Output the [X, Y] coordinate of the center of the cell containing the given text.  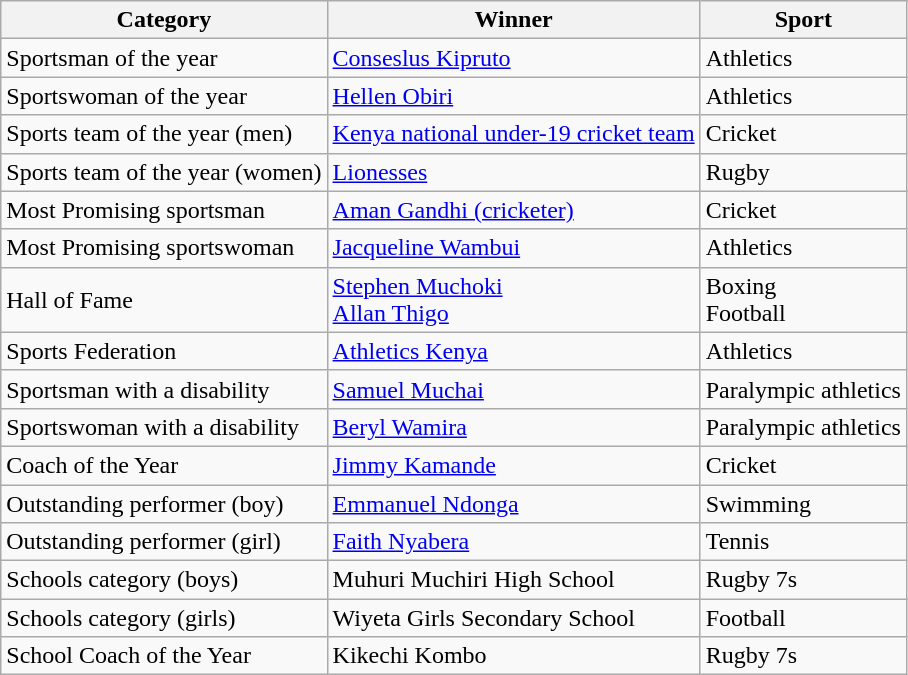
Schools category (boys) [164, 580]
Most Promising sportswoman [164, 248]
Jacqueline Wambui [514, 248]
Sportswoman of the year [164, 96]
Hall of Fame [164, 300]
Rugby [803, 172]
Kikechi Kombo [514, 656]
Outstanding performer (girl) [164, 542]
Outstanding performer (boy) [164, 503]
Tennis [803, 542]
Aman Gandhi (cricketer) [514, 210]
Conseslus Kipruto [514, 58]
Stephen MuchokiAllan Thigo [514, 300]
Category [164, 20]
Most Promising sportsman [164, 210]
Muhuri Muchiri High School [514, 580]
Faith Nyabera [514, 542]
Hellen Obiri [514, 96]
BoxingFootball [803, 300]
Sports team of the year (women) [164, 172]
School Coach of the Year [164, 656]
Jimmy Kamande [514, 465]
Kenya national under-19 cricket team [514, 134]
Sportsman of the year [164, 58]
Wiyeta Girls Secondary School [514, 618]
Football [803, 618]
Sport [803, 20]
Emmanuel Ndonga [514, 503]
Coach of the Year [164, 465]
Beryl Wamira [514, 427]
Schools category (girls) [164, 618]
Sports team of the year (men) [164, 134]
Sportsman with a disability [164, 389]
Sportswoman with a disability [164, 427]
Samuel Muchai [514, 389]
Sports Federation [164, 351]
Winner [514, 20]
Swimming [803, 503]
Athletics Kenya [514, 351]
Lionesses [514, 172]
